Pinpoint the cell where the given text exists, returning its [X, Y] midpoint coordinate. 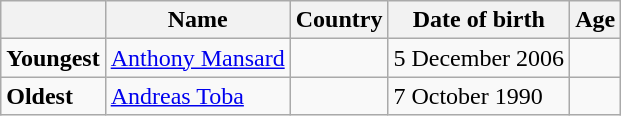
Country [339, 20]
Age [596, 20]
Name [198, 20]
Anthony Mansard [198, 58]
Youngest [53, 58]
Oldest [53, 96]
Date of birth [479, 20]
5 December 2006 [479, 58]
Andreas Toba [198, 96]
7 October 1990 [479, 96]
